Scan for the cell matching the given text and deliver its (X, Y) coordinate at center. 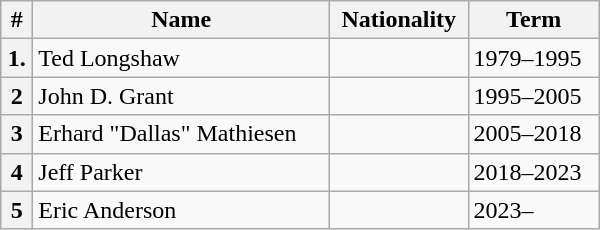
John D. Grant (182, 96)
# (17, 20)
2023– (534, 210)
1995–2005 (534, 96)
2018–2023 (534, 172)
Ted Longshaw (182, 58)
Name (182, 20)
Erhard "Dallas" Mathiesen (182, 134)
1979–1995 (534, 58)
4 (17, 172)
Term (534, 20)
5 (17, 210)
Nationality (398, 20)
2005–2018 (534, 134)
Jeff Parker (182, 172)
3 (17, 134)
1. (17, 58)
2 (17, 96)
Eric Anderson (182, 210)
